Identify which cell holds the provided text, then report its (X, Y) central coordinate. 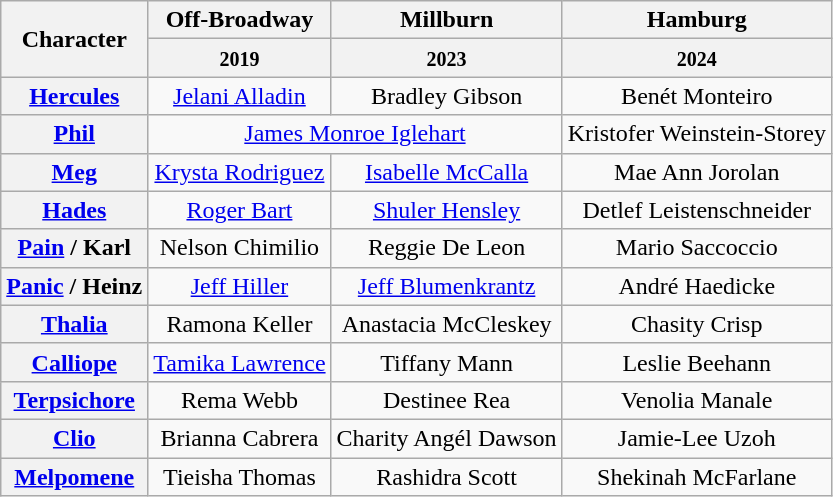
Benét Monteiro (696, 96)
Calliope (74, 362)
Bradley Gibson (446, 96)
Melpomene (74, 477)
Hamburg (696, 20)
Tiffany Mann (446, 362)
Destinee Rea (446, 400)
Jelani Alladin (240, 96)
Tamika Lawrence (240, 362)
Isabelle McCalla (446, 172)
Character (74, 39)
Mae Ann Jorolan (696, 172)
Shuler Hensley (446, 210)
Detlef Leistenschneider (696, 210)
Phil (74, 134)
Meg (74, 172)
Mario Saccoccio (696, 248)
2019 (240, 58)
Roger Bart (240, 210)
Anastacia McCleskey (446, 324)
Shekinah McFarlane (696, 477)
Jeff Hiller (240, 286)
Pain / Karl (74, 248)
2023 (446, 58)
Hercules (74, 96)
Kristofer Weinstein-Storey (696, 134)
2024 (696, 58)
Rema Webb (240, 400)
Ramona Keller (240, 324)
Nelson Chimilio (240, 248)
Clio (74, 438)
Panic / Heinz (74, 286)
Krysta Rodriguez (240, 172)
Jeff Blumenkrantz (446, 286)
Tieisha Thomas (240, 477)
Off-Broadway (240, 20)
André Haedicke (696, 286)
Millburn (446, 20)
Thalia (74, 324)
Terpsichore (74, 400)
Charity Angél Dawson (446, 438)
Jamie-Lee Uzoh (696, 438)
James Monroe Iglehart (355, 134)
Chasity Crisp (696, 324)
Hades (74, 210)
Venolia Manale (696, 400)
Leslie Beehann (696, 362)
Brianna Cabrera (240, 438)
Rashidra Scott (446, 477)
Reggie De Leon (446, 248)
